For the text-containing cell, return its midpoint in [X, Y] coordinate format. 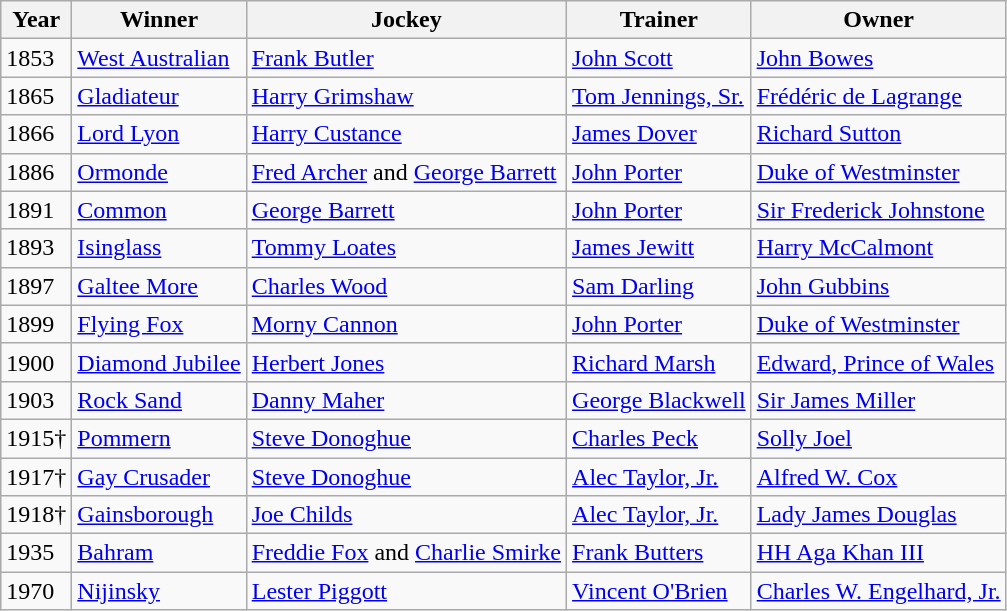
1886 [36, 172]
Rock Sand [159, 400]
Sir James Miller [878, 400]
Ormonde [159, 172]
Charles Wood [406, 286]
Sir Frederick Johnstone [878, 210]
1853 [36, 58]
George Barrett [406, 210]
Sam Darling [660, 286]
Lady James Douglas [878, 515]
Edward, Prince of Wales [878, 362]
John Scott [660, 58]
Frank Butters [660, 553]
1915† [36, 438]
Richard Marsh [660, 362]
Harry McCalmont [878, 248]
1918† [36, 515]
Gainsborough [159, 515]
West Australian [159, 58]
Lord Lyon [159, 134]
Fred Archer and George Barrett [406, 172]
1970 [36, 591]
Charles W. Engelhard, Jr. [878, 591]
Alfred W. Cox [878, 477]
1891 [36, 210]
1900 [36, 362]
Charles Peck [660, 438]
Vincent O'Brien [660, 591]
Nijinsky [159, 591]
1866 [36, 134]
Solly Joel [878, 438]
Morny Cannon [406, 324]
Frank Butler [406, 58]
1897 [36, 286]
Winner [159, 20]
HH Aga Khan III [878, 553]
Harry Grimshaw [406, 96]
Galtee More [159, 286]
Bahram [159, 553]
John Gubbins [878, 286]
Diamond Jubilee [159, 362]
Gay Crusader [159, 477]
Tommy Loates [406, 248]
Trainer [660, 20]
James Dover [660, 134]
1893 [36, 248]
Lester Piggott [406, 591]
Jockey [406, 20]
Common [159, 210]
1917† [36, 477]
Harry Custance [406, 134]
Herbert Jones [406, 362]
Year [36, 20]
Tom Jennings, Sr. [660, 96]
1903 [36, 400]
Richard Sutton [878, 134]
1865 [36, 96]
Danny Maher [406, 400]
Gladiateur [159, 96]
Flying Fox [159, 324]
Owner [878, 20]
Pommern [159, 438]
James Jewitt [660, 248]
Frédéric de Lagrange [878, 96]
George Blackwell [660, 400]
Joe Childs [406, 515]
Isinglass [159, 248]
John Bowes [878, 58]
1935 [36, 553]
Freddie Fox and Charlie Smirke [406, 553]
1899 [36, 324]
